Extract the (x, y) coordinate from the center of the cell holding the provided text.  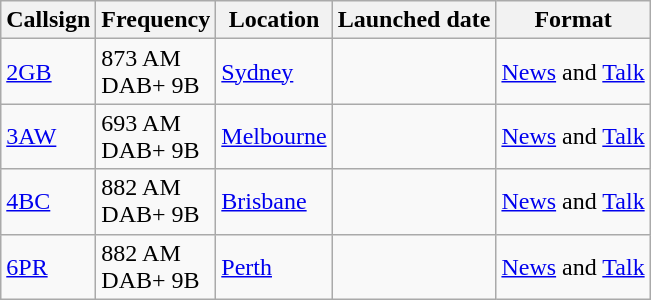
693 AMDAB+ 9B (156, 136)
Format (573, 20)
Sydney (274, 72)
6PR (48, 266)
Launched date (414, 20)
Callsign (48, 20)
3AW (48, 136)
Brisbane (274, 202)
2GB (48, 72)
Location (274, 20)
Melbourne (274, 136)
4BC (48, 202)
Frequency (156, 20)
873 AMDAB+ 9B (156, 72)
Perth (274, 266)
